Return [X, Y] of the center of cell containing provided text 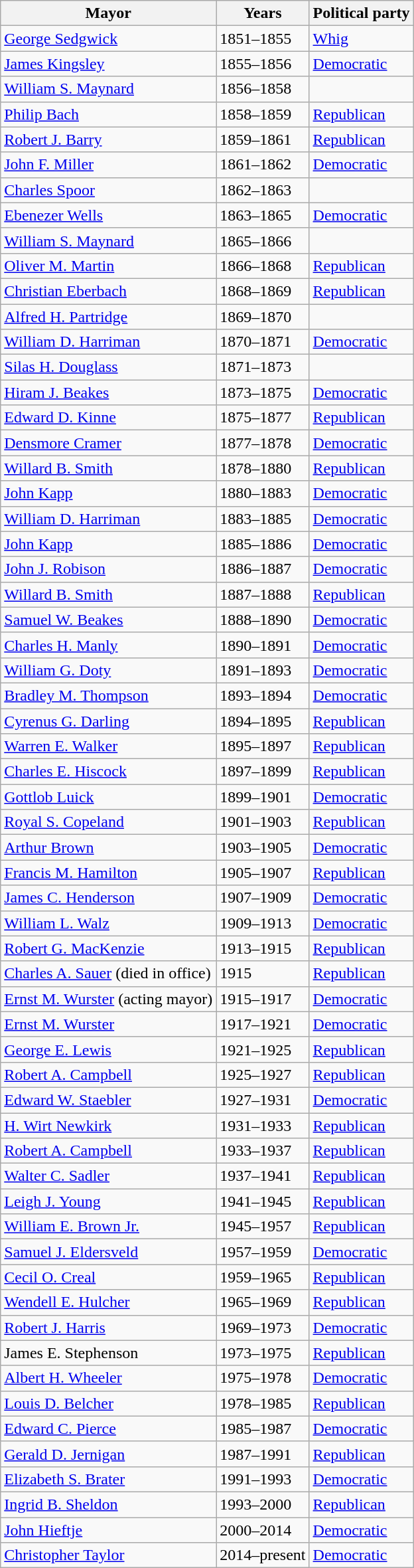
1991–1993 [263, 1479]
Samuel W. Beakes [109, 620]
1973–1975 [263, 1353]
Alfred H. Partridge [109, 317]
1875–1877 [263, 418]
Robert J. Barry [109, 139]
1866–1868 [263, 266]
Louis D. Belcher [109, 1403]
Edward D. Kinne [109, 418]
1915 [263, 974]
Christian Eberbach [109, 291]
Edward C. Pierce [109, 1429]
1861–1862 [263, 165]
Edward W. Staebler [109, 1100]
1933–1937 [263, 1151]
James Kingsley [109, 64]
Hiram J. Beakes [109, 392]
1893–1894 [263, 695]
Years [263, 13]
H. Wirt Newkirk [109, 1126]
1925–1927 [263, 1075]
1985–1987 [263, 1429]
1888–1890 [263, 620]
1851–1855 [263, 39]
1883–1885 [263, 519]
Silas H. Douglass [109, 367]
George Sedgwick [109, 39]
2000–2014 [263, 1529]
1975–1978 [263, 1378]
1909–1913 [263, 923]
Francis M. Hamilton [109, 873]
Elizabeth S. Brater [109, 1479]
1856–1858 [263, 89]
Warren E. Walker [109, 746]
1885–1886 [263, 544]
Christopher Taylor [109, 1555]
John J. Robison [109, 569]
1937–1941 [263, 1176]
1978–1985 [263, 1403]
2014–present [263, 1555]
Wendell E. Hulcher [109, 1302]
1880–1883 [263, 493]
Charles H. Manly [109, 645]
1907–1909 [263, 898]
1868–1869 [263, 291]
Cyrenus G. Darling [109, 721]
1887–1888 [263, 594]
Philip Bach [109, 114]
Ebenezer Wells [109, 215]
Ingrid B. Sheldon [109, 1504]
1873–1875 [263, 392]
Ernst M. Wurster [109, 1024]
Arthur Brown [109, 847]
John Hieftje [109, 1529]
1915–1917 [263, 999]
1895–1897 [263, 746]
Oliver M. Martin [109, 266]
1913–1915 [263, 948]
1945–1957 [263, 1227]
1886–1887 [263, 569]
Leigh J. Young [109, 1201]
1897–1899 [263, 772]
Robert G. MacKenzie [109, 948]
Robert J. Harris [109, 1328]
1894–1895 [263, 721]
Walter C. Sadler [109, 1176]
1957–1959 [263, 1252]
James E. Stephenson [109, 1353]
1855–1856 [263, 64]
Cecil O. Creal [109, 1277]
Charles A. Sauer (died in office) [109, 974]
Whig [361, 39]
Charles Spoor [109, 190]
1871–1873 [263, 367]
William L. Walz [109, 923]
Royal S. Copeland [109, 822]
1859–1861 [263, 139]
1903–1905 [263, 847]
Mayor [109, 13]
Bradley M. Thompson [109, 695]
1917–1921 [263, 1024]
1869–1870 [263, 317]
1858–1859 [263, 114]
Gerald D. Jernigan [109, 1454]
Charles E. Hiscock [109, 772]
Gottlob Luick [109, 797]
William G. Doty [109, 670]
1921–1925 [263, 1049]
1993–2000 [263, 1504]
James C. Henderson [109, 898]
1959–1965 [263, 1277]
Densmore Cramer [109, 443]
1890–1891 [263, 645]
1899–1901 [263, 797]
Political party [361, 13]
Ernst M. Wurster (acting mayor) [109, 999]
1965–1969 [263, 1302]
1877–1878 [263, 443]
George E. Lewis [109, 1049]
1905–1907 [263, 873]
1863–1865 [263, 215]
Albert H. Wheeler [109, 1378]
1901–1903 [263, 822]
1941–1945 [263, 1201]
Samuel J. Eldersveld [109, 1252]
1891–1893 [263, 670]
1931–1933 [263, 1126]
1969–1973 [263, 1328]
1865–1866 [263, 240]
1987–1991 [263, 1454]
William E. Brown Jr. [109, 1227]
1870–1871 [263, 342]
John F. Miller [109, 165]
1927–1931 [263, 1100]
1862–1863 [263, 190]
1878–1880 [263, 468]
